For the text-containing cell, return its midpoint in [x, y] coordinate format. 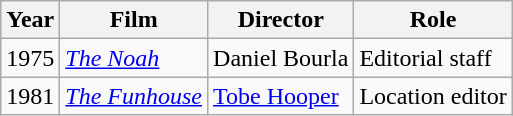
The Noah [134, 58]
Editorial staff [433, 58]
Director [281, 20]
Year [30, 20]
Role [433, 20]
Daniel Bourla [281, 58]
1975 [30, 58]
1981 [30, 96]
Location editor [433, 96]
Film [134, 20]
Tobe Hooper [281, 96]
The Funhouse [134, 96]
